Output the [X, Y] coordinate of the center of the cell containing the given text.  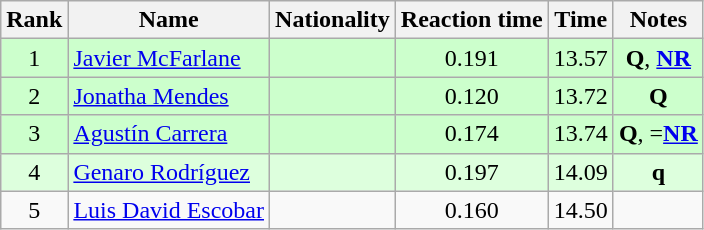
Rank [34, 20]
3 [34, 134]
Name [169, 20]
Q, =NR [658, 134]
0.174 [472, 134]
13.72 [580, 96]
0.160 [472, 210]
13.74 [580, 134]
Notes [658, 20]
Jonatha Mendes [169, 96]
13.57 [580, 58]
14.50 [580, 210]
Luis David Escobar [169, 210]
Time [580, 20]
0.197 [472, 172]
1 [34, 58]
0.120 [472, 96]
Nationality [333, 20]
Q [658, 96]
Reaction time [472, 20]
5 [34, 210]
Q, NR [658, 58]
Javier McFarlane [169, 58]
4 [34, 172]
2 [34, 96]
0.191 [472, 58]
Agustín Carrera [169, 134]
q [658, 172]
14.09 [580, 172]
Genaro Rodríguez [169, 172]
